Provide the [X, Y] coordinate of the cell's center where the given text is located.  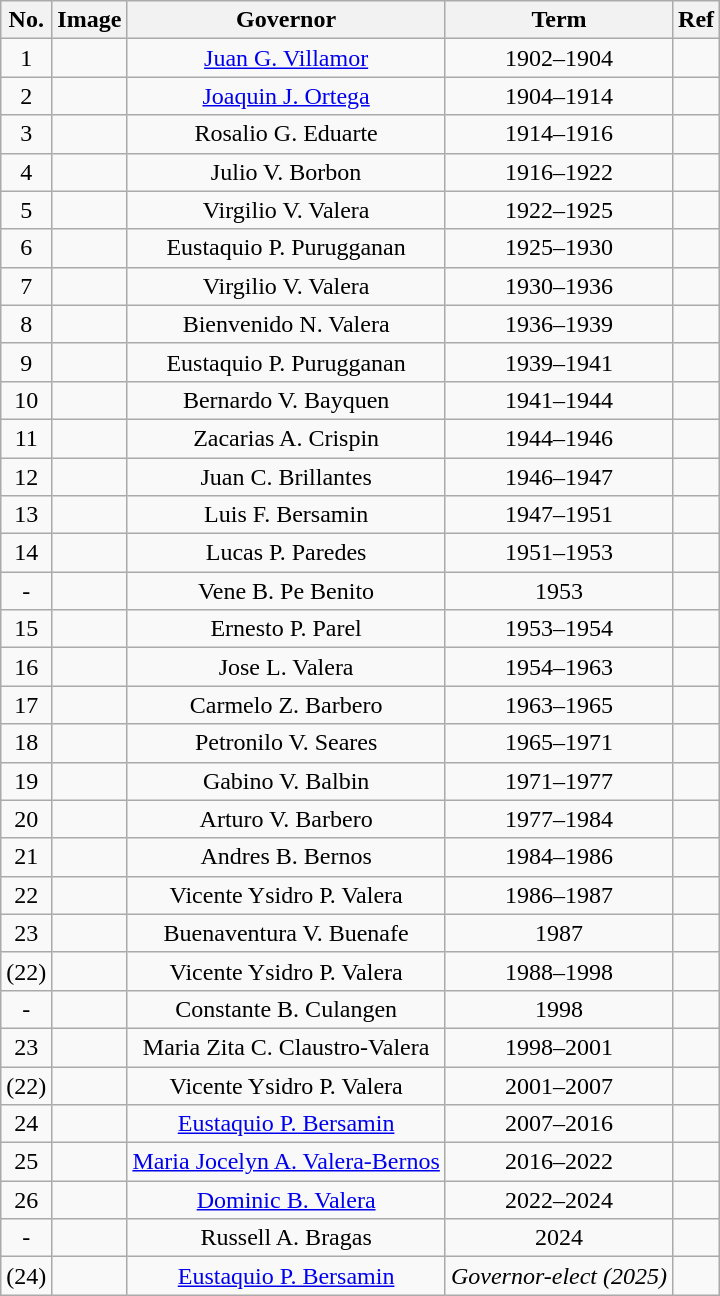
10 [26, 400]
Jose L. Valera [286, 667]
2024 [558, 1238]
22 [26, 895]
2016–2022 [558, 1162]
Buenaventura V. Buenafe [286, 933]
2022–2024 [558, 1200]
1951–1953 [558, 553]
Andres B. Bernos [286, 857]
12 [26, 477]
Governor [286, 20]
2 [26, 96]
11 [26, 438]
(24) [26, 1276]
6 [26, 248]
19 [26, 781]
1 [26, 58]
Vene B. Pe Benito [286, 591]
Lucas P. Paredes [286, 553]
Constante B. Culangen [286, 1009]
1998 [558, 1009]
Maria Jocelyn A. Valera-Bernos [286, 1162]
1914–1916 [558, 134]
1988–1998 [558, 971]
1904–1914 [558, 96]
1925–1930 [558, 248]
Dominic B. Valera [286, 1200]
Image [90, 20]
1939–1941 [558, 362]
1947–1951 [558, 515]
No. [26, 20]
Joaquin J. Ortega [286, 96]
14 [26, 553]
4 [26, 172]
Russell A. Bragas [286, 1238]
1954–1963 [558, 667]
16 [26, 667]
Juan G. Villamor [286, 58]
1998–2001 [558, 1047]
1946–1947 [558, 477]
Julio V. Borbon [286, 172]
Arturo V. Barbero [286, 819]
1977–1984 [558, 819]
Gabino V. Balbin [286, 781]
Term [558, 20]
1944–1946 [558, 438]
Ref [696, 20]
25 [26, 1162]
1941–1944 [558, 400]
24 [26, 1124]
Governor-elect (2025) [558, 1276]
1930–1936 [558, 286]
9 [26, 362]
Ernesto P. Parel [286, 629]
2001–2007 [558, 1085]
Bienvenido N. Valera [286, 324]
Petronilo V. Seares [286, 743]
3 [26, 134]
1971–1977 [558, 781]
21 [26, 857]
1902–1904 [558, 58]
5 [26, 210]
1936–1939 [558, 324]
8 [26, 324]
15 [26, 629]
1922–1925 [558, 210]
1986–1987 [558, 895]
2007–2016 [558, 1124]
1965–1971 [558, 743]
7 [26, 286]
Rosalio G. Eduarte [286, 134]
26 [26, 1200]
20 [26, 819]
1984–1986 [558, 857]
1953 [558, 591]
1953–1954 [558, 629]
1963–1965 [558, 705]
Luis F. Bersamin [286, 515]
1987 [558, 933]
Zacarias A. Crispin [286, 438]
Maria Zita C. Claustro-Valera [286, 1047]
Juan C. Brillantes [286, 477]
18 [26, 743]
Bernardo V. Bayquen [286, 400]
17 [26, 705]
Carmelo Z. Barbero [286, 705]
1916–1922 [558, 172]
13 [26, 515]
